Scan for the cell matching the given text and deliver its (X, Y) coordinate at center. 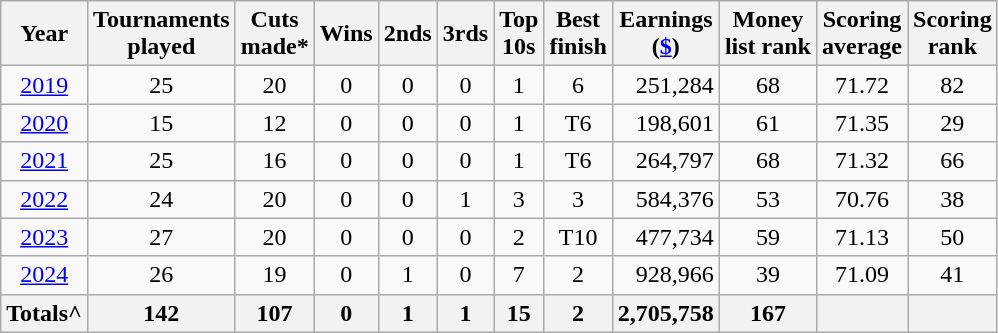
264,797 (666, 161)
T10 (578, 237)
2nds (408, 34)
2019 (44, 85)
3rds (465, 34)
2023 (44, 237)
477,734 (666, 237)
Earnings($) (666, 34)
2022 (44, 199)
251,284 (666, 85)
71.32 (862, 161)
53 (768, 199)
41 (953, 275)
Year (44, 34)
71.35 (862, 123)
50 (953, 237)
16 (274, 161)
26 (162, 275)
2021 (44, 161)
59 (768, 237)
38 (953, 199)
Best finish (578, 34)
24 (162, 199)
Top 10s (519, 34)
39 (768, 275)
2024 (44, 275)
Tournaments played (162, 34)
167 (768, 313)
19 (274, 275)
2020 (44, 123)
Scoringrank (953, 34)
Moneylist rank (768, 34)
142 (162, 313)
70.76 (862, 199)
71.13 (862, 237)
7 (519, 275)
71.72 (862, 85)
198,601 (666, 123)
61 (768, 123)
2,705,758 (666, 313)
82 (953, 85)
Wins (346, 34)
584,376 (666, 199)
107 (274, 313)
6 (578, 85)
66 (953, 161)
928,966 (666, 275)
27 (162, 237)
Totals^ (44, 313)
29 (953, 123)
Cuts made* (274, 34)
71.09 (862, 275)
Scoring average (862, 34)
12 (274, 123)
